Find where the given text appears and provide that cell's center as (X, Y) coordinate. 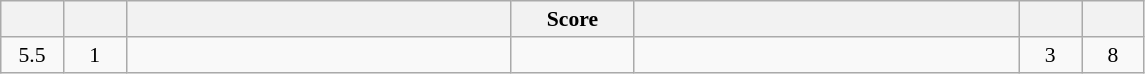
5.5 (32, 55)
8 (1114, 55)
1 (94, 55)
3 (1050, 55)
Score (572, 19)
